From the cell containing the given text, extract its center point as (x, y) coordinate. 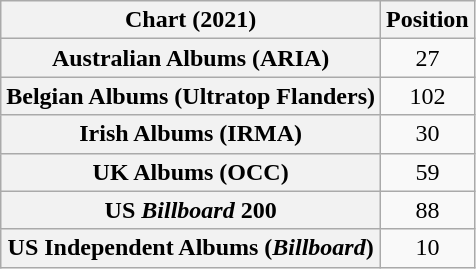
Chart (2021) (191, 20)
102 (428, 96)
30 (428, 134)
Position (428, 20)
Irish Albums (IRMA) (191, 134)
59 (428, 172)
US Billboard 200 (191, 210)
27 (428, 58)
Belgian Albums (Ultratop Flanders) (191, 96)
US Independent Albums (Billboard) (191, 248)
10 (428, 248)
88 (428, 210)
Australian Albums (ARIA) (191, 58)
UK Albums (OCC) (191, 172)
